Find where the given text appears and provide that cell's center as [X, Y] coordinate. 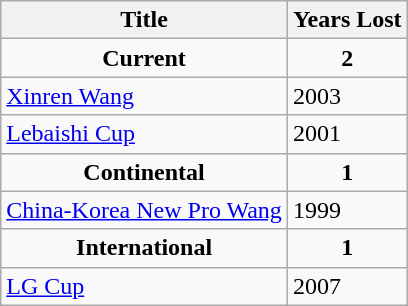
Lebaishi Cup [144, 134]
Title [144, 20]
China-Korea New Pro Wang [144, 210]
2007 [347, 286]
LG Cup [144, 286]
2001 [347, 134]
Continental [144, 172]
2 [347, 58]
2003 [347, 96]
1999 [347, 210]
Xinren Wang [144, 96]
International [144, 248]
Current [144, 58]
Years Lost [347, 20]
